Locate the cell with the specified text and output its (x, y) center coordinate. 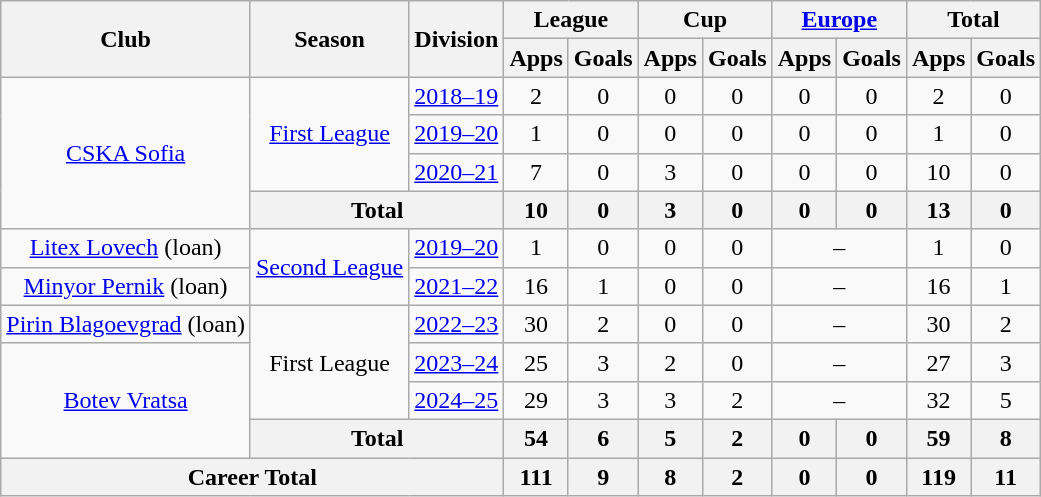
Pirin Blagoevgrad (loan) (126, 324)
59 (938, 438)
6 (603, 438)
25 (536, 362)
Club (126, 39)
CSKA Sofia (126, 153)
13 (938, 210)
32 (938, 400)
Minyor Pernik (loan) (126, 286)
Europe (839, 20)
Season (329, 39)
9 (603, 477)
27 (938, 362)
2021–22 (456, 286)
119 (938, 477)
7 (536, 172)
29 (536, 400)
League (571, 20)
Career Total (252, 477)
Cup (705, 20)
2023–24 (456, 362)
111 (536, 477)
2024–25 (456, 400)
Litex Lovech (loan) (126, 248)
54 (536, 438)
Division (456, 39)
Second League (329, 267)
11 (1006, 477)
2020–21 (456, 172)
Botev Vratsa (126, 400)
2022–23 (456, 324)
2018–19 (456, 96)
